Output the [x, y] coordinate of the center of the cell containing the given text.  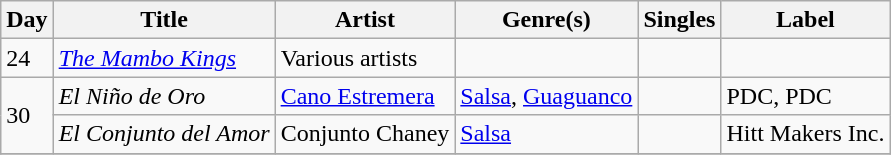
Title [164, 20]
Day [27, 20]
Label [806, 20]
PDC, PDC [806, 96]
The Mambo Kings [164, 58]
Salsa [546, 134]
El Conjunto del Amor [164, 134]
Genre(s) [546, 20]
Cano Estremera [365, 96]
Singles [680, 20]
Artist [365, 20]
30 [27, 115]
El Niño de Oro [164, 96]
Hitt Makers Inc. [806, 134]
Salsa, Guaguanco [546, 96]
Various artists [365, 58]
Conjunto Chaney [365, 134]
24 [27, 58]
